For the text-containing cell, return its midpoint in (x, y) coordinate format. 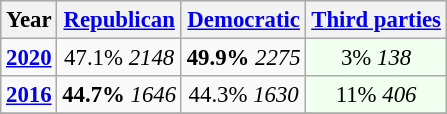
44.7% 1646 (119, 95)
2016 (29, 95)
Year (29, 20)
11% 406 (376, 95)
Democratic (243, 20)
3% 138 (376, 58)
47.1% 2148 (119, 58)
49.9% 2275 (243, 58)
Third parties (376, 20)
Republican (119, 20)
44.3% 1630 (243, 95)
2020 (29, 58)
